Scan for the cell matching the given text and deliver its (X, Y) coordinate at center. 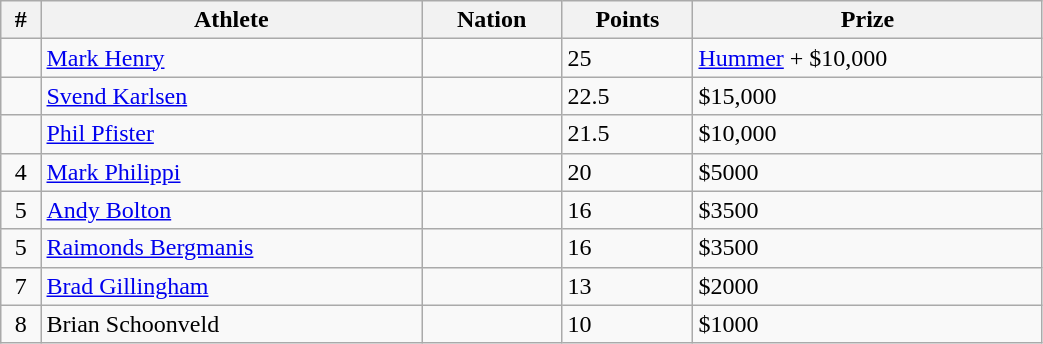
Hummer + $10,000 (868, 58)
$5000 (868, 172)
Phil Pfister (232, 134)
8 (21, 324)
Andy Bolton (232, 210)
Mark Philippi (232, 172)
25 (628, 58)
Mark Henry (232, 58)
$15,000 (868, 96)
7 (21, 286)
22.5 (628, 96)
Svend Karlsen (232, 96)
20 (628, 172)
$1000 (868, 324)
Brian Schoonveld (232, 324)
13 (628, 286)
# (21, 20)
$2000 (868, 286)
$10,000 (868, 134)
Brad Gillingham (232, 286)
21.5 (628, 134)
Prize (868, 20)
Nation (492, 20)
Raimonds Bergmanis (232, 248)
Points (628, 20)
4 (21, 172)
Athlete (232, 20)
10 (628, 324)
